Determine the (x, y) coordinate at the center of the cell enclosing the given text.  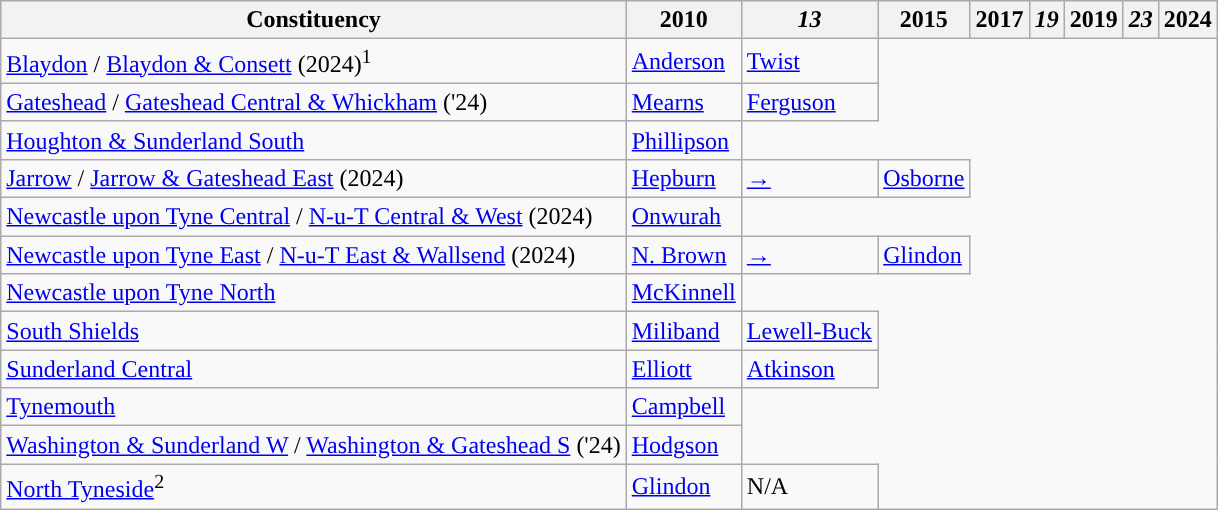
2017 (1000, 20)
Newcastle upon Tyne North (314, 293)
Houghton & Sunderland South (314, 140)
McKinnell (684, 293)
Phillipson (684, 140)
Mearns (684, 102)
2015 (924, 20)
23 (1140, 20)
Newcastle upon Tyne East / N-u-T East & Wallsend (2024) (314, 255)
Lewell-Buck (809, 331)
Hodgson (684, 445)
Newcastle upon Tyne Central / N-u-T Central & West (2024) (314, 217)
Blaydon / Blaydon & Consett (2024)1 (314, 62)
South Shields (314, 331)
Ferguson (809, 102)
Gateshead / Gateshead Central & Whickham ('24) (314, 102)
N. Brown (684, 255)
Jarrow / Jarrow & Gateshead East (2024) (314, 178)
2019 (1094, 20)
North Tyneside2 (314, 486)
N/A (809, 486)
Washington & Sunderland W / Washington & Gateshead S ('24) (314, 445)
Campbell (684, 407)
Twist (809, 62)
Constituency (314, 20)
Atkinson (809, 369)
Onwurah (684, 217)
Tynemouth (314, 407)
19 (1046, 20)
Osborne (924, 178)
Miliband (684, 331)
Sunderland Central (314, 369)
2010 (684, 20)
Elliott (684, 369)
Anderson (684, 62)
2024 (1188, 20)
Hepburn (684, 178)
13 (809, 20)
